From the cell containing the given text, extract its center point as [X, Y] coordinate. 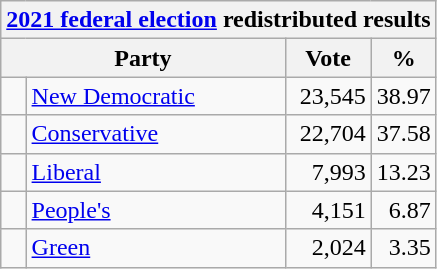
3.35 [404, 248]
38.97 [404, 96]
2021 federal election redistributed results [218, 20]
6.87 [404, 210]
Conservative [156, 134]
New Democratic [156, 96]
Liberal [156, 172]
Green [156, 248]
2,024 [328, 248]
People's [156, 210]
7,993 [328, 172]
Party [143, 58]
37.58 [404, 134]
22,704 [328, 134]
23,545 [328, 96]
13.23 [404, 172]
4,151 [328, 210]
Vote [328, 58]
% [404, 58]
